From the cell containing the given text, extract its center point as [x, y] coordinate. 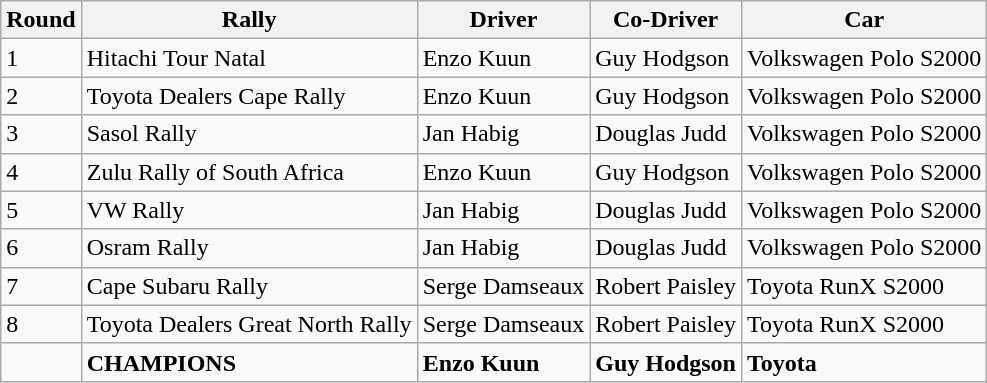
VW Rally [249, 210]
Co-Driver [666, 20]
Cape Subaru Rally [249, 286]
Toyota Dealers Cape Rally [249, 96]
Toyota Dealers Great North Rally [249, 324]
Car [864, 20]
CHAMPIONS [249, 362]
Toyota [864, 362]
1 [41, 58]
7 [41, 286]
Driver [504, 20]
6 [41, 248]
Rally [249, 20]
4 [41, 172]
Sasol Rally [249, 134]
Zulu Rally of South Africa [249, 172]
Round [41, 20]
8 [41, 324]
Osram Rally [249, 248]
3 [41, 134]
2 [41, 96]
5 [41, 210]
Hitachi Tour Natal [249, 58]
